Find where the given text appears and provide that cell's center as (X, Y) coordinate. 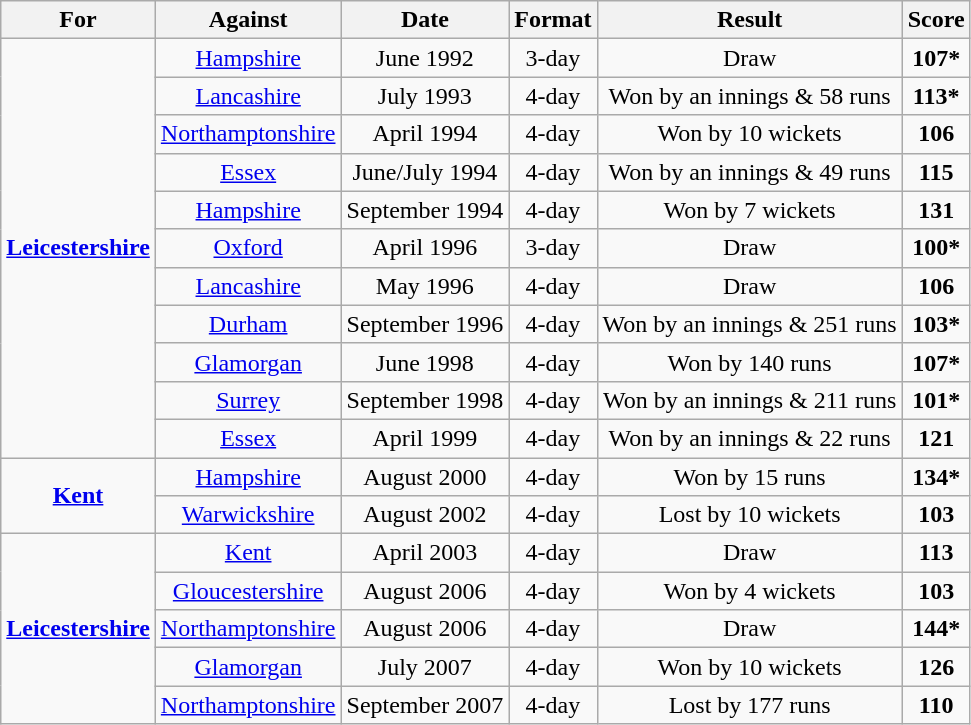
101* (936, 400)
113 (936, 553)
131 (936, 210)
Won by an innings & 251 runs (750, 324)
Won by 15 runs (750, 477)
Oxford (248, 248)
June/July 1994 (425, 172)
April 1994 (425, 134)
Against (248, 20)
Won by an innings & 211 runs (750, 400)
Lost by 10 wickets (750, 515)
121 (936, 438)
Gloucestershire (248, 591)
Warwickshire (248, 515)
126 (936, 667)
Result (750, 20)
June 1998 (425, 362)
Durham (248, 324)
134* (936, 477)
103* (936, 324)
For (78, 20)
Date (425, 20)
July 1993 (425, 96)
113* (936, 96)
110 (936, 705)
April 1999 (425, 438)
115 (936, 172)
Score (936, 20)
Won by 7 wickets (750, 210)
144* (936, 629)
100* (936, 248)
Won by 4 wickets (750, 591)
Surrey (248, 400)
September 1994 (425, 210)
September 2007 (425, 705)
September 1996 (425, 324)
April 1996 (425, 248)
Won by 140 runs (750, 362)
September 1998 (425, 400)
Won by an innings & 22 runs (750, 438)
May 1996 (425, 286)
July 2007 (425, 667)
Lost by 177 runs (750, 705)
Won by an innings & 58 runs (750, 96)
June 1992 (425, 58)
August 2002 (425, 515)
Won by an innings & 49 runs (750, 172)
Format (553, 20)
April 2003 (425, 553)
August 2000 (425, 477)
